Return [x, y] of the center of cell containing provided text 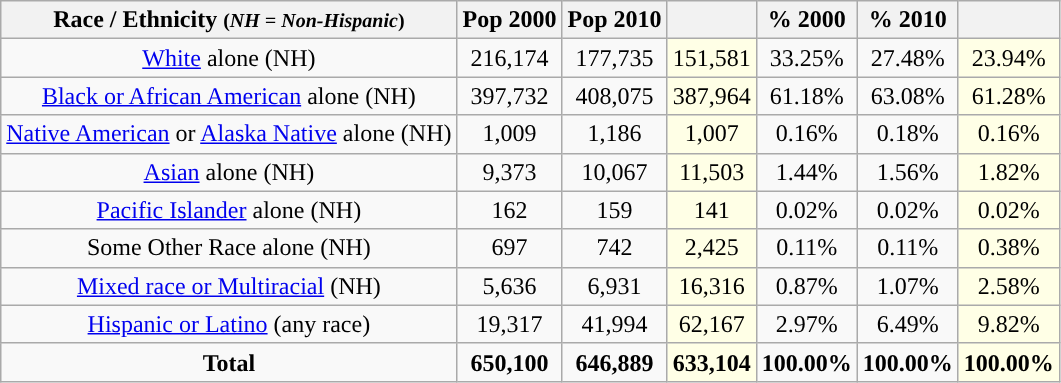
162 [510, 210]
11,503 [712, 172]
2,425 [712, 248]
216,174 [510, 58]
177,735 [614, 58]
1.82% [1008, 172]
Hispanic or Latino (any race) [229, 324]
742 [614, 248]
1.07% [908, 286]
387,964 [712, 96]
Some Other Race alone (NH) [229, 248]
Mixed race or Multiracial (NH) [229, 286]
27.48% [908, 58]
0.18% [908, 134]
61.18% [806, 96]
19,317 [510, 324]
1,009 [510, 134]
408,075 [614, 96]
% 2000 [806, 20]
697 [510, 248]
0.87% [806, 286]
% 2010 [908, 20]
6.49% [908, 324]
1.56% [908, 172]
33.25% [806, 58]
1.44% [806, 172]
650,100 [510, 362]
159 [614, 210]
White alone (NH) [229, 58]
141 [712, 210]
151,581 [712, 58]
1,186 [614, 134]
2.97% [806, 324]
Pop 2000 [510, 20]
646,889 [614, 362]
0.38% [1008, 248]
6,931 [614, 286]
61.28% [1008, 96]
5,636 [510, 286]
397,732 [510, 96]
Asian alone (NH) [229, 172]
Native American or Alaska Native alone (NH) [229, 134]
41,994 [614, 324]
23.94% [1008, 58]
16,316 [712, 286]
Pop 2010 [614, 20]
Black or African American alone (NH) [229, 96]
Race / Ethnicity (NH = Non-Hispanic) [229, 20]
9.82% [1008, 324]
633,104 [712, 362]
63.08% [908, 96]
Total [229, 362]
62,167 [712, 324]
1,007 [712, 134]
10,067 [614, 172]
Pacific Islander alone (NH) [229, 210]
9,373 [510, 172]
2.58% [1008, 286]
